For the text-containing cell, return its midpoint in [X, Y] coordinate format. 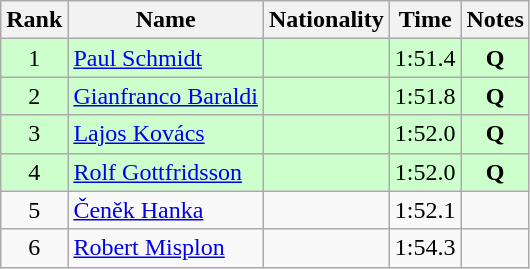
1:54.3 [425, 248]
Čeněk Hanka [166, 210]
1:52.1 [425, 210]
Gianfranco Baraldi [166, 96]
Notes [495, 20]
Rolf Gottfridsson [166, 172]
Nationality [327, 20]
2 [34, 96]
Robert Misplon [166, 248]
1 [34, 58]
Time [425, 20]
6 [34, 248]
Paul Schmidt [166, 58]
3 [34, 134]
Lajos Kovács [166, 134]
Rank [34, 20]
1:51.8 [425, 96]
4 [34, 172]
5 [34, 210]
Name [166, 20]
1:51.4 [425, 58]
